From the cell containing the given text, extract its center point as [X, Y] coordinate. 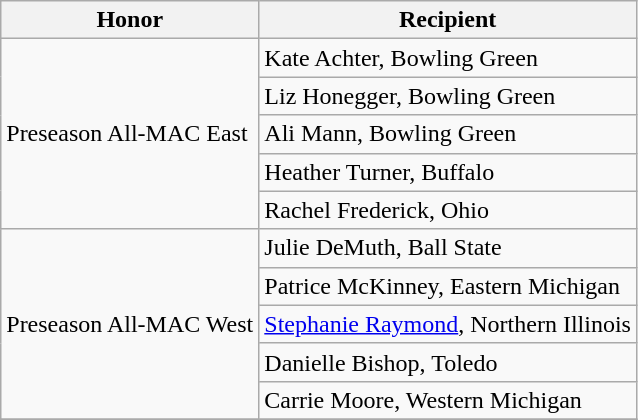
Liz Honegger, Bowling Green [448, 96]
Recipient [448, 20]
Honor [130, 20]
Danielle Bishop, Toledo [448, 362]
Patrice McKinney, Eastern Michigan [448, 286]
Preseason All-MAC East [130, 134]
Kate Achter, Bowling Green [448, 58]
Julie DeMuth, Ball State [448, 248]
Preseason All-MAC West [130, 324]
Ali Mann, Bowling Green [448, 134]
Rachel Frederick, Ohio [448, 210]
Stephanie Raymond, Northern Illinois [448, 324]
Carrie Moore, Western Michigan [448, 400]
Heather Turner, Buffalo [448, 172]
